Extract the (x, y) coordinate from the center of the cell holding the provided text.  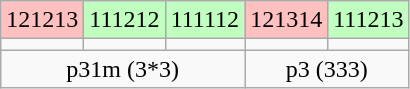
121314 (286, 20)
111112 (205, 20)
111212 (124, 20)
p3 (333) (327, 69)
p31m (3*3) (123, 69)
111213 (368, 20)
121213 (42, 20)
